Return the (X, Y) coordinate for the center point of the cell that contains the specified text.  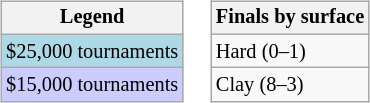
Hard (0–1) (290, 51)
Clay (8–3) (290, 85)
Legend (92, 18)
$15,000 tournaments (92, 85)
$25,000 tournaments (92, 51)
Finals by surface (290, 18)
